Determine the [X, Y] coordinate at the center of the cell enclosing the given text.  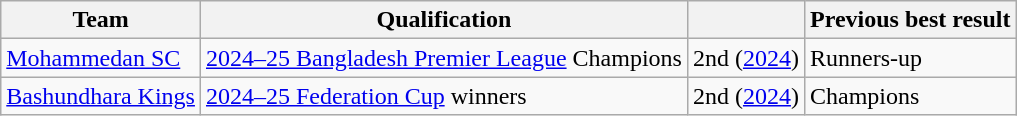
Champions [910, 96]
2024–25 Federation Cup winners [444, 96]
Mohammedan SC [101, 58]
Qualification [444, 20]
Runners-up [910, 58]
Team [101, 20]
Previous best result [910, 20]
Bashundhara Kings [101, 96]
2024–25 Bangladesh Premier League Champions [444, 58]
